Return (x, y) of the center of cell containing provided text 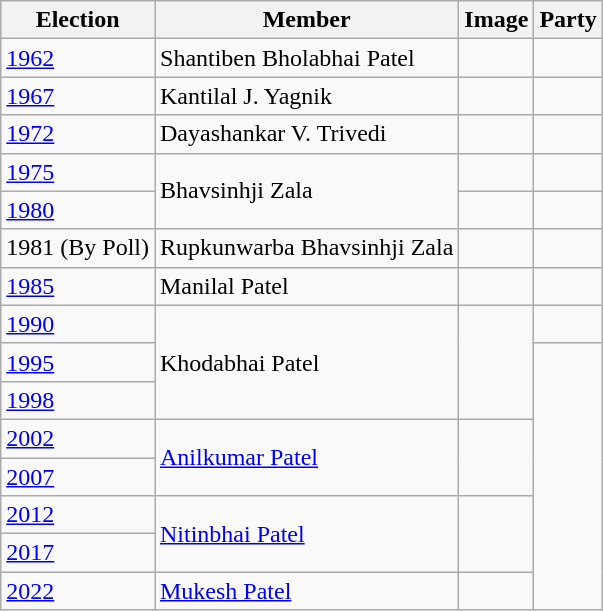
Party (568, 20)
1998 (78, 400)
Khodabhai Patel (306, 362)
2012 (78, 515)
Kantilal J. Yagnik (306, 96)
Member (306, 20)
Dayashankar V. Trivedi (306, 134)
1981 (By Poll) (78, 248)
Anilkumar Patel (306, 457)
1972 (78, 134)
1985 (78, 286)
Image (496, 20)
Rupkunwarba Bhavsinhji Zala (306, 248)
Manilal Patel (306, 286)
Mukesh Patel (306, 591)
1990 (78, 324)
1975 (78, 172)
1995 (78, 362)
1962 (78, 58)
2007 (78, 477)
2017 (78, 553)
Shantiben Bholabhai Patel (306, 58)
1980 (78, 210)
Election (78, 20)
2002 (78, 438)
Nitinbhai Patel (306, 534)
1967 (78, 96)
Bhavsinhji Zala (306, 191)
2022 (78, 591)
